From the cell containing the given text, extract its center point as [x, y] coordinate. 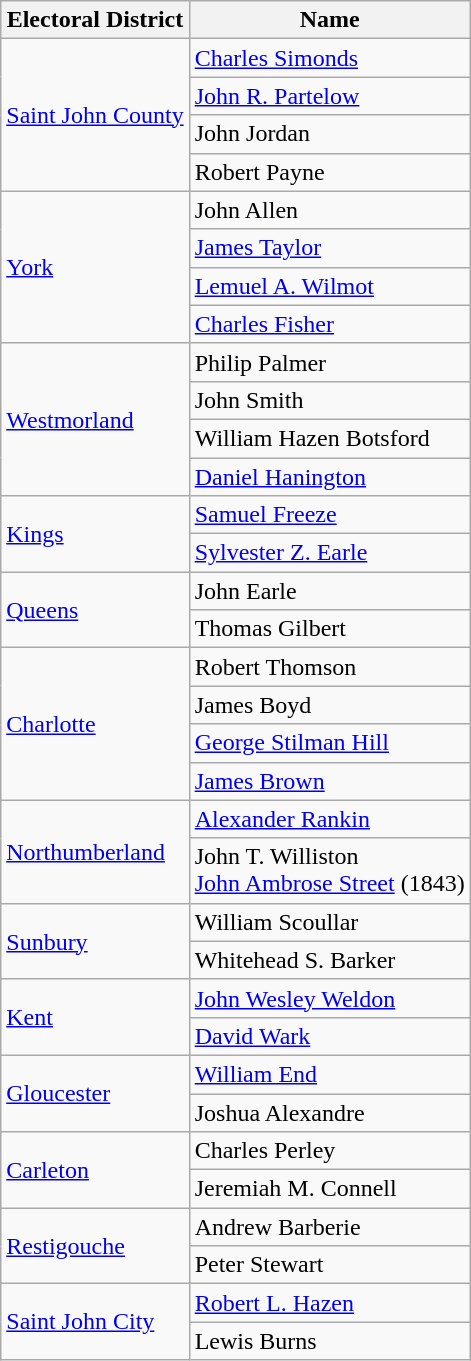
John Allen [330, 210]
Peter Stewart [330, 1265]
Philip Palmer [330, 362]
Samuel Freeze [330, 515]
John Wesley Weldon [330, 998]
Kings [95, 534]
Saint John County [95, 115]
Robert Payne [330, 172]
John R. Partelow [330, 96]
Alexander Rankin [330, 819]
Westmorland [95, 419]
Carleton [95, 1170]
Kent [95, 1017]
Jeremiah M. Connell [330, 1189]
Queens [95, 610]
Daniel Hanington [330, 477]
Charles Perley [330, 1151]
Charles Fisher [330, 324]
James Boyd [330, 705]
John Smith [330, 400]
Northumberland [95, 852]
Charlotte [95, 724]
Restigouche [95, 1246]
Saint John City [95, 1322]
Whitehead S. Barker [330, 960]
Robert Thomson [330, 667]
James Taylor [330, 248]
Gloucester [95, 1093]
William Hazen Botsford [330, 438]
Charles Simonds [330, 58]
Thomas Gilbert [330, 629]
Sylvester Z. Earle [330, 553]
John T. WillistonJohn Ambrose Street (1843) [330, 870]
John Jordan [330, 134]
Andrew Barberie [330, 1227]
Joshua Alexandre [330, 1113]
George Stilman Hill [330, 743]
Sunbury [95, 941]
David Wark [330, 1036]
Lemuel A. Wilmot [330, 286]
William End [330, 1074]
York [95, 267]
James Brown [330, 781]
Electoral District [95, 20]
William Scoullar [330, 922]
Lewis Burns [330, 1341]
Robert L. Hazen [330, 1303]
Name [330, 20]
John Earle [330, 591]
